Capture the cell that displays the provided text and extract its [X, Y] central coordinate. 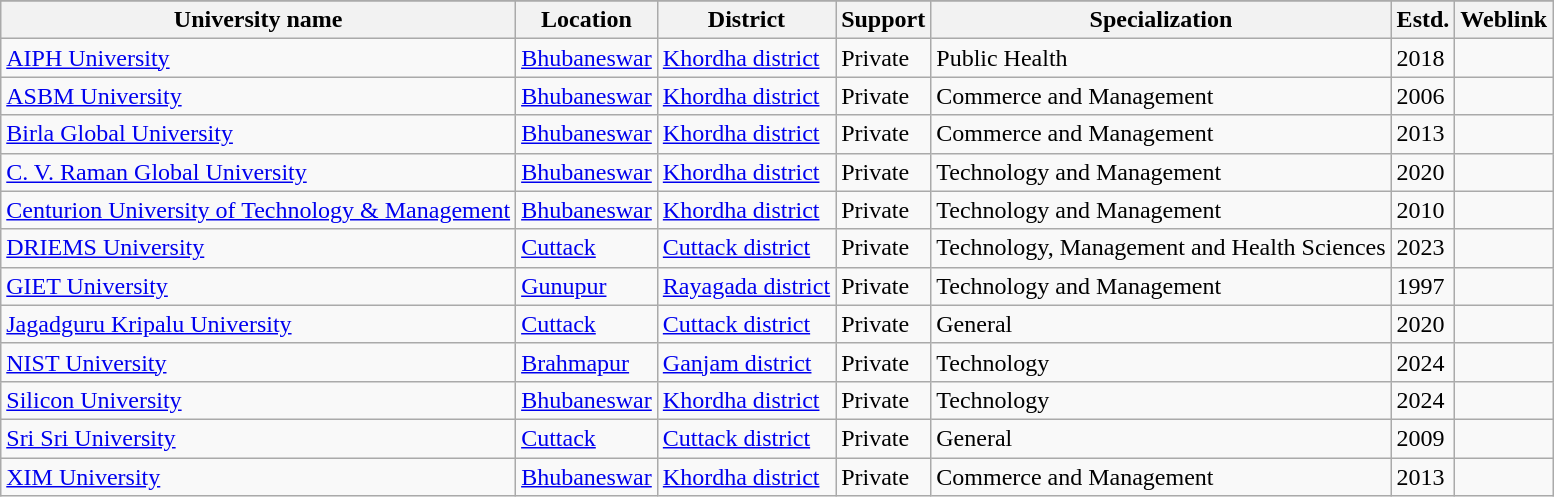
Technology, Management and Health Sciences [1161, 248]
District [746, 20]
Jagadguru Kripalu University [258, 324]
Estd. [1423, 20]
2009 [1423, 438]
Sri Sri University [258, 438]
Public Health [1161, 58]
Gunupur [587, 286]
AIPH University [258, 58]
Specialization [1161, 20]
Rayagada district [746, 286]
XIM University [258, 477]
ASBM University [258, 96]
Silicon University [258, 400]
2010 [1423, 210]
C. V. Raman Global University [258, 172]
2023 [1423, 248]
Weblink [1504, 20]
NIST University [258, 362]
Location [587, 20]
2018 [1423, 58]
Support [884, 20]
1997 [1423, 286]
University name [258, 20]
Ganjam district [746, 362]
Brahmapur [587, 362]
GIET University [258, 286]
DRIEMS University [258, 248]
Centurion University of Technology & Management [258, 210]
Birla Global University [258, 134]
2006 [1423, 96]
